Determine the (X, Y) coordinate at the center of the cell enclosing the given text.  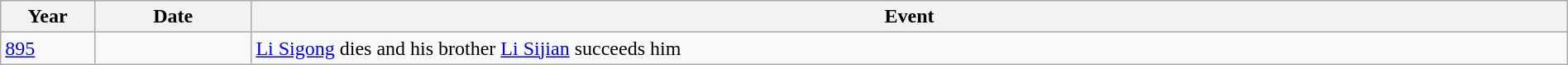
Event (910, 17)
Year (48, 17)
Date (172, 17)
895 (48, 48)
Li Sigong dies and his brother Li Sijian succeeds him (910, 48)
